Identify which cell holds the provided text, then report its (X, Y) central coordinate. 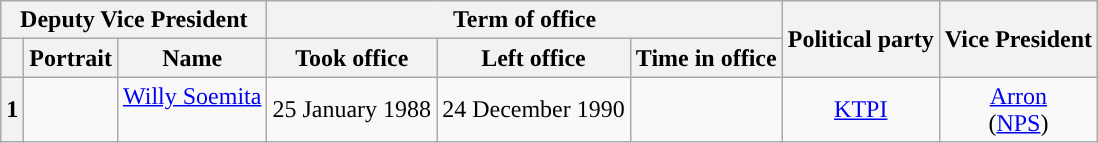
Took office (352, 58)
Left office (534, 58)
25 January 1988 (352, 110)
Term of office (524, 20)
Name (192, 58)
Willy Soemita (192, 110)
Deputy Vice President (134, 20)
24 December 1990 (534, 110)
KTPI (860, 110)
Vice President (1018, 39)
1 (12, 110)
Portrait (71, 58)
Political party (860, 39)
Arron(NPS) (1018, 110)
Time in office (706, 58)
